Locate the cell with the specified text and output its [X, Y] center coordinate. 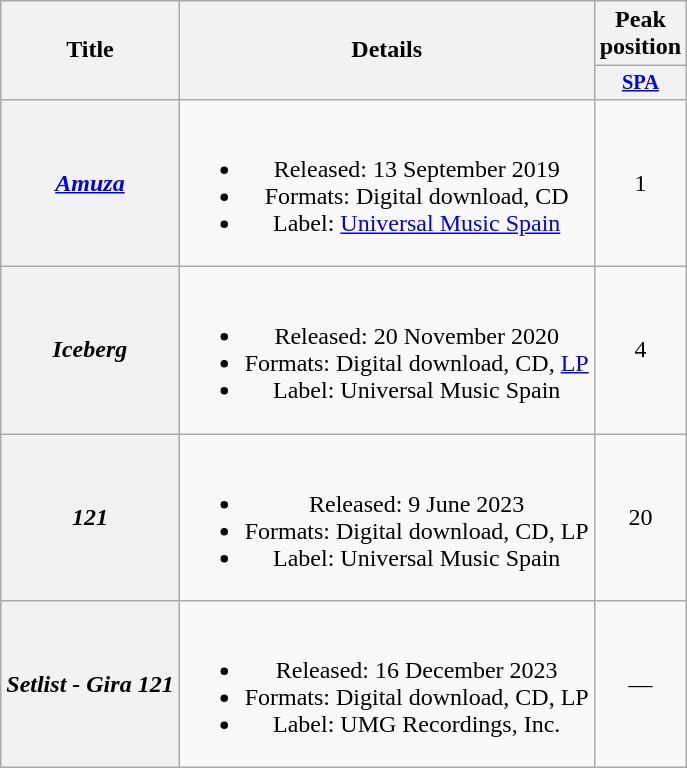
Title [90, 50]
1 [640, 182]
— [640, 684]
Released: 13 September 2019Formats: Digital download, CDLabel: Universal Music Spain [386, 182]
SPA [640, 83]
Released: 9 June 2023Formats: Digital download, CD, LPLabel: Universal Music Spain [386, 518]
Peak position [640, 34]
4 [640, 350]
Released: 20 November 2020Formats: Digital download, CD, LPLabel: Universal Music Spain [386, 350]
121 [90, 518]
Setlist - Gira 121 [90, 684]
Iceberg [90, 350]
Details [386, 50]
Amuza [90, 182]
20 [640, 518]
Released: 16 December 2023Formats: Digital download, CD, LPLabel: UMG Recordings, Inc. [386, 684]
